Determine the [X, Y] coordinate at the center of the cell enclosing the given text.  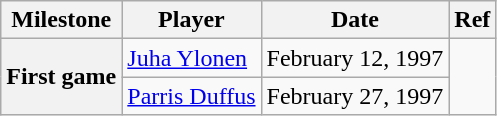
Player [192, 20]
February 12, 1997 [355, 58]
First game [62, 77]
Ref [472, 20]
Parris Duffus [192, 96]
Date [355, 20]
Juha Ylonen [192, 58]
February 27, 1997 [355, 96]
Milestone [62, 20]
